From the cell containing the given text, extract its center point as [X, Y] coordinate. 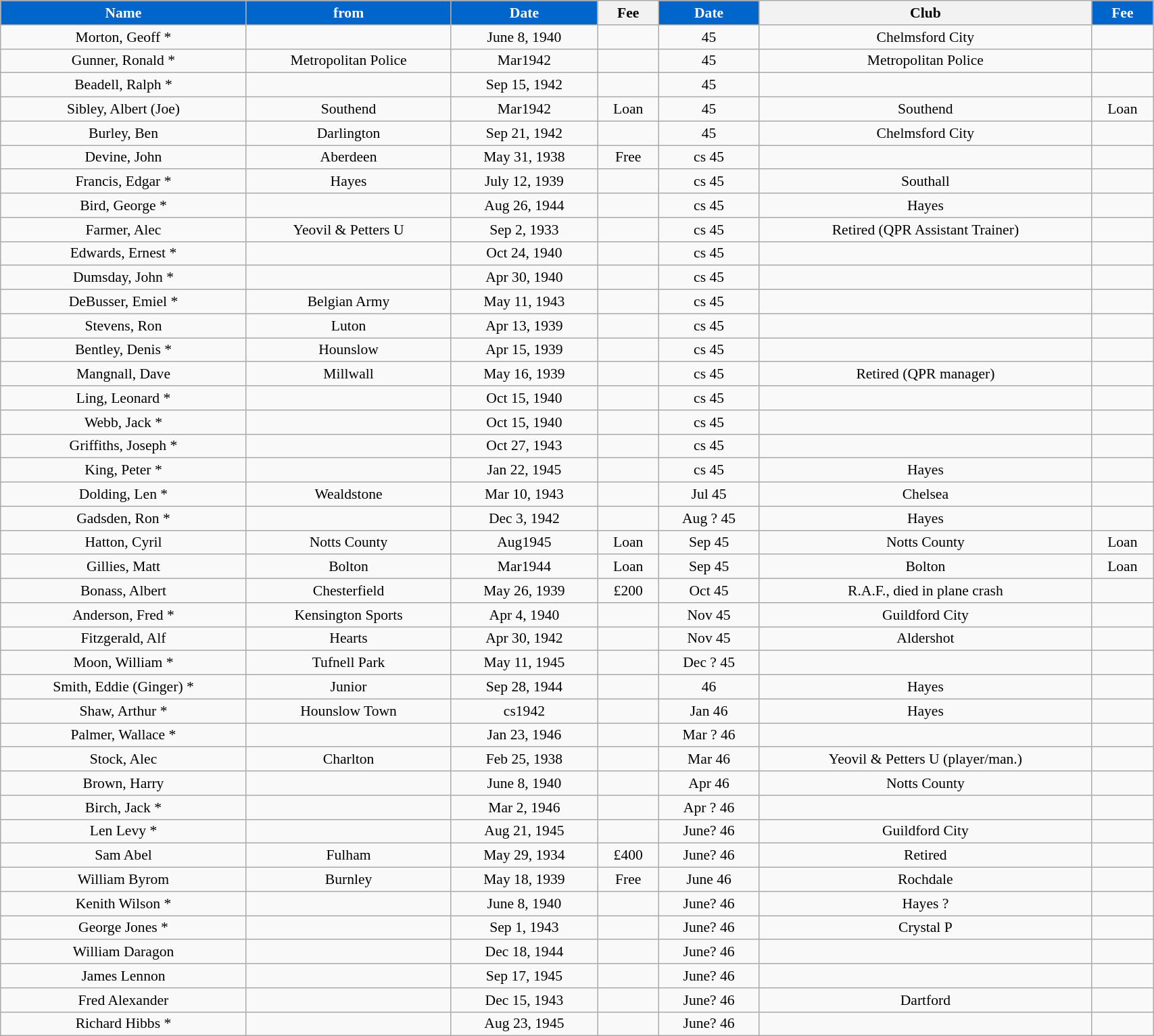
Sep 17, 1945 [525, 976]
Feb 25, 1938 [525, 760]
Retired (QPR manager) [925, 374]
£400 [629, 856]
Richard Hibbs * [123, 1024]
Webb, Jack * [123, 422]
Stevens, Ron [123, 326]
May 16, 1939 [525, 374]
Dec ? 45 [708, 663]
Retired [925, 856]
Apr 30, 1942 [525, 639]
May 11, 1943 [525, 302]
Yeovil & Petters U [349, 230]
May 18, 1939 [525, 880]
Apr 15, 1939 [525, 350]
Chelsea [925, 495]
from [349, 13]
Jan 22, 1945 [525, 470]
May 31, 1938 [525, 157]
Aug1945 [525, 543]
King, Peter * [123, 470]
Oct 24, 1940 [525, 253]
Smith, Eddie (Ginger) * [123, 687]
Gillies, Matt [123, 567]
Kenith Wilson * [123, 904]
Jan 46 [708, 711]
Oct 45 [708, 591]
Francis, Edgar * [123, 182]
Sibley, Albert (Joe) [123, 109]
Hearts [349, 639]
£200 [629, 591]
Sep 1, 1943 [525, 928]
Bird, George * [123, 205]
Moon, William * [123, 663]
Anderson, Fred * [123, 615]
DeBusser, Emiel * [123, 302]
Hatton, Cyril [123, 543]
William Byrom [123, 880]
Hayes ? [925, 904]
Dec 18, 1944 [525, 952]
Oct 27, 1943 [525, 446]
Charlton [349, 760]
May 11, 1945 [525, 663]
Birch, Jack * [123, 808]
Palmer, Wallace * [123, 735]
Aug ? 45 [708, 518]
Burnley [349, 880]
Burley, Ben [123, 133]
Dumsday, John * [123, 278]
Southall [925, 182]
Ling, Leonard * [123, 398]
Devine, John [123, 157]
Fitzgerald, Alf [123, 639]
Sep 2, 1933 [525, 230]
Apr 46 [708, 783]
James Lennon [123, 976]
Bonass, Albert [123, 591]
Club [925, 13]
Retired (QPR Assistant Trainer) [925, 230]
Shaw, Arthur * [123, 711]
Bentley, Denis * [123, 350]
Apr 4, 1940 [525, 615]
Jul 45 [708, 495]
Edwards, Ernest * [123, 253]
Mar ? 46 [708, 735]
May 29, 1934 [525, 856]
Sam Abel [123, 856]
Brown, Harry [123, 783]
Chesterfield [349, 591]
Dec 15, 1943 [525, 1000]
Aug 23, 1945 [525, 1024]
Jan 23, 1946 [525, 735]
Mar 10, 1943 [525, 495]
Mar 46 [708, 760]
46 [708, 687]
Gadsden, Ron * [123, 518]
Apr ? 46 [708, 808]
R.A.F., died in plane crash [925, 591]
Millwall [349, 374]
Luton [349, 326]
Wealdstone [349, 495]
Name [123, 13]
Hounslow Town [349, 711]
Junior [349, 687]
George Jones * [123, 928]
Kensington Sports [349, 615]
Sep 15, 1942 [525, 85]
Aldershot [925, 639]
Crystal P [925, 928]
cs1942 [525, 711]
William Daragon [123, 952]
Mar 2, 1946 [525, 808]
Aberdeen [349, 157]
Dolding, Len * [123, 495]
Gunner, Ronald * [123, 61]
Sep 28, 1944 [525, 687]
Fulham [349, 856]
Len Levy * [123, 831]
June 46 [708, 880]
Mar1944 [525, 567]
Griffiths, Joseph * [123, 446]
Hounslow [349, 350]
Dartford [925, 1000]
Apr 13, 1939 [525, 326]
Stock, Alec [123, 760]
Mangnall, Dave [123, 374]
Yeovil & Petters U (player/man.) [925, 760]
Dec 3, 1942 [525, 518]
Morton, Geoff * [123, 37]
May 26, 1939 [525, 591]
Apr 30, 1940 [525, 278]
Belgian Army [349, 302]
Aug 26, 1944 [525, 205]
Aug 21, 1945 [525, 831]
Sep 21, 1942 [525, 133]
Fred Alexander [123, 1000]
Beadell, Ralph * [123, 85]
Rochdale [925, 880]
July 12, 1939 [525, 182]
Tufnell Park [349, 663]
Darlington [349, 133]
Farmer, Alec [123, 230]
